Identify which cell holds the provided text, then report its [X, Y] central coordinate. 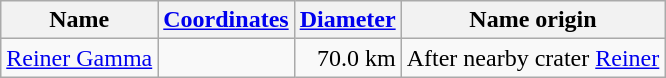
Reiner Gamma [80, 58]
After nearby crater Reiner [533, 58]
Name [80, 20]
Name origin [533, 20]
Diameter [348, 20]
70.0 km [348, 58]
Coordinates [226, 20]
